Identify which cell holds the provided text, then report its (x, y) central coordinate. 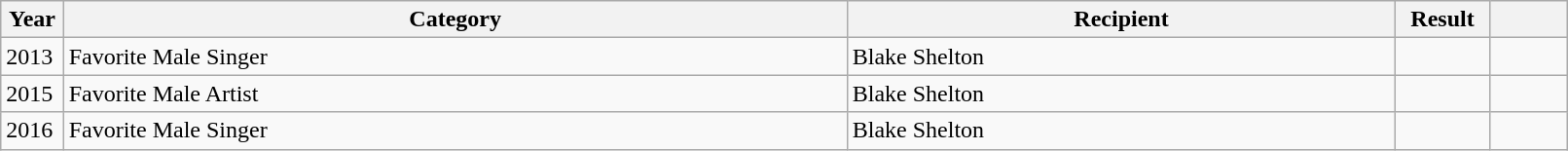
Recipient (1121, 19)
Favorite Male Artist (456, 94)
2013 (32, 57)
2016 (32, 131)
2015 (32, 94)
Category (456, 19)
Result (1442, 19)
Year (32, 19)
